Locate the cell with the specified text and output its (X, Y) center coordinate. 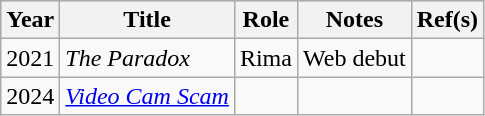
Notes (354, 20)
2024 (30, 96)
Web debut (354, 58)
Video Cam Scam (148, 96)
The Paradox (148, 58)
Year (30, 20)
2021 (30, 58)
Title (148, 20)
Ref(s) (447, 20)
Role (266, 20)
Rima (266, 58)
